Locate the cell with the specified text and output its (X, Y) center coordinate. 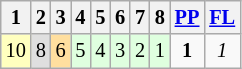
FL (222, 17)
10 (16, 51)
PP (188, 17)
7 (140, 17)
